Return the [X, Y] coordinate for the center point of the cell that contains the specified text.  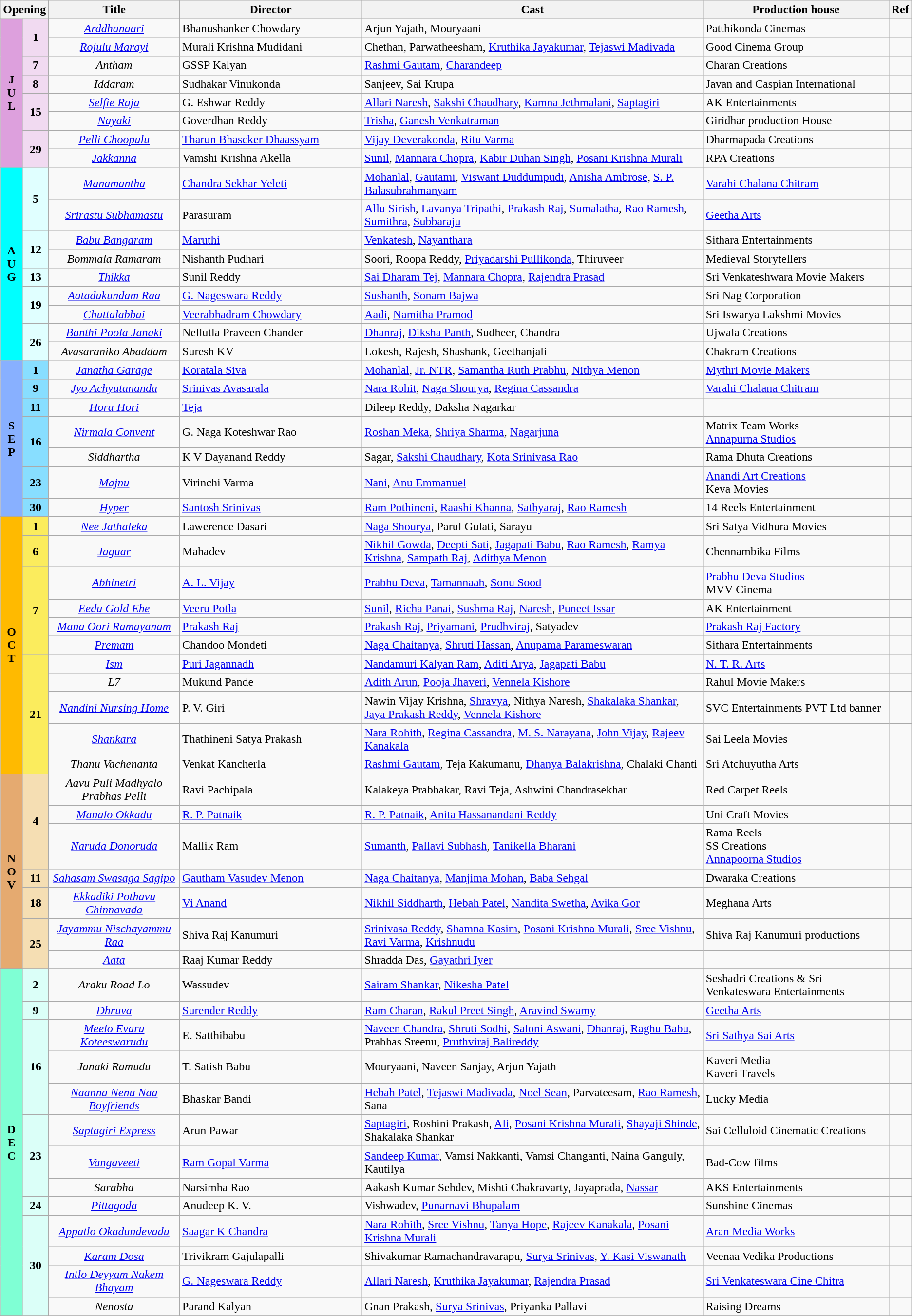
Murali Krishna Mudidani [271, 47]
Sushanth, Sonam Bajwa [533, 296]
Goverdhan Reddy [271, 121]
Anandi Art CreationsKeva Movies [796, 483]
18 [36, 903]
K V Dayanand Reddy [271, 457]
Lokesh, Rajesh, Shashank, Geethanjali [533, 351]
Sai Dharam Tej, Mannara Chopra, Rajendra Prasad [533, 277]
Nellutla Praveen Chander [271, 333]
Majnu [114, 483]
DEC [12, 1142]
Jyo Achyutananda [114, 388]
Saptagiri Express [114, 1131]
Medieval Storytellers [796, 259]
RPA Creations [796, 158]
5 [36, 199]
SEP [12, 439]
Banthi Poola Janaki [114, 333]
T. Satish Babu [271, 1067]
Shivakumar Ramachandravarapu, Surya Srinivas, Y. Kasi Viswanath [533, 1256]
Charan Creations [796, 65]
Shiva Raj Kanumuri [271, 935]
Soori, Roopa Reddy, Priyadarshi Pullikonda, Thiruveer [533, 259]
Nayaki [114, 121]
L7 [114, 682]
Adith Arun, Pooja Jhaveri, Vennela Kishore [533, 682]
R. P. Patnaik, Anita Hassanandani Reddy [533, 814]
Meelo Evaru Koteeswarudu [114, 1035]
Sunil Reddy [271, 277]
Meghana Arts [796, 903]
Sanjeev, Sai Krupa [533, 84]
Teja [271, 407]
Aavu Puli Madhyalo Prabhas Pelli [114, 790]
Jayammu Nischayammu Raa [114, 935]
Sumanth, Pallavi Subhash, Tanikella Bharani [533, 846]
Naga Chaitanya, Manjima Mohan, Baba Sehgal [533, 878]
Venkat Kancherla [271, 764]
Prabhu Deva Studios MVV Cinema [796, 583]
26 [36, 342]
Nara Rohit, Naga Shourya, Regina Cassandra [533, 388]
Chennambika Films [796, 551]
Aadi, Namitha Pramod [533, 314]
Giridhar production House [796, 121]
Dileep Reddy, Daksha Nagarkar [533, 407]
Cast [533, 10]
Dhruva [114, 1010]
Aran Media Works [796, 1231]
Ujwala Creations [796, 333]
Uni Craft Movies [796, 814]
Shankara [114, 739]
OCT [12, 645]
Lawerence Dasari [271, 526]
Veeru Potla [271, 608]
25 [36, 944]
Intlo Deyyam Nakem Bhayam [114, 1281]
Prabhu Deva, Tamannaah, Sonu Sood [533, 583]
Ram Gopal Varma [271, 1162]
Vishwadev, Punarnavi Bhupalam [533, 1206]
Sahasam Swasaga Sagipo [114, 878]
Avasaraniko Abaddam [114, 351]
N. T. R. Arts [796, 664]
Puri Jagannadh [271, 664]
Rojulu Marayi [114, 47]
Nani, Anu Emmanuel [533, 483]
Allu Sirish, Lavanya Tripathi, Prakash Raj, Sumalatha, Rao Ramesh, Sumithra, Subbaraju [533, 214]
Araku Road Lo [114, 985]
Bommala Ramaram [114, 259]
Bhanushanker Chowdary [271, 28]
Chandra Sekhar Yeleti [271, 183]
Karam Dosa [114, 1256]
Nishanth Pudhari [271, 259]
Rahul Movie Makers [796, 682]
E. Satthibabu [271, 1035]
Anudeep K. V. [271, 1206]
Jaguar [114, 551]
R. P. Patnaik [271, 814]
Appatlo Okadundevadu [114, 1231]
Manamantha [114, 183]
Vangaveeti [114, 1162]
Pelli Choopulu [114, 139]
Director [271, 10]
AK Entertainment [796, 608]
Seshadri Creations & Sri Venkateswara Entertainments [796, 985]
Sri Atchuyutha Arts [796, 764]
Mahadev [271, 551]
Kalakeya Prabhakar, Ravi Teja, Ashwini Chandrasekhar [533, 790]
Nara Rohith, Regina Cassandra, M. S. Narayana, John Vijay, Rajeev Kanakala [533, 739]
4 [36, 821]
Wassudev [271, 985]
NOV [12, 871]
29 [36, 149]
Lucky Media [796, 1099]
Prakash Raj Factory [796, 627]
Thanu Vachenanta [114, 764]
Red Carpet Reels [796, 790]
Mythri Movie Makers [796, 370]
Prakash Raj [271, 627]
Manalo Okkadu [114, 814]
Naruda Donoruda [114, 846]
Santosh Srinivas [271, 507]
Thikka [114, 277]
Srinivasa Reddy, Shamna Kasim, Posani Krishna Murali, Sree Vishnu, Ravi Varma, Krishnudu [533, 935]
Aakash Kumar Sehdev, Mishti Chakravarty, Jayaprada, Nassar [533, 1187]
Hyper [114, 507]
SVC Entertainments PVT Ltd banner [796, 708]
AUG [12, 264]
Ram Pothineni, Raashi Khanna, Sathyaraj, Rao Ramesh [533, 507]
Nara Rohith, Sree Vishnu, Tanya Hope, Rajeev Kanakala, Posani Krishna Murali [533, 1231]
Srirastu Subhamastu [114, 214]
P. V. Giri [271, 708]
Parasuram [271, 214]
Iddaram [114, 84]
21 [36, 714]
19 [36, 305]
Dwaraka Creations [796, 878]
Kaveri MediaKaveri Travels [796, 1067]
GSSP Kalyan [271, 65]
Bhaskar Bandi [271, 1099]
A. L. Vijay [271, 583]
Premam [114, 645]
Naga Shourya, Parul Gulati, Sarayu [533, 526]
Sri Venkateshwara Movie Makers [796, 277]
Koratala Siva [271, 370]
Sunshine Cinemas [796, 1206]
Chandoo Mondeti [271, 645]
Veenaa Vedika Productions [796, 1256]
Sri Iswarya Lakshmi Movies [796, 314]
Dhanraj, Diksha Panth, Sudheer, Chandra [533, 333]
Abhinetri [114, 583]
Sudhakar Vinukonda [271, 84]
Ram Charan, Rakul Preet Singh, Aravind Swamy [533, 1010]
AK Entertainments [796, 102]
G. Eshwar Reddy [271, 102]
Allari Naresh, Kruthika Jayakumar, Rajendra Prasad [533, 1281]
Sri Satya Vidhura Movies [796, 526]
Sri Nag Corporation [796, 296]
Aatadukundam Raa [114, 296]
Janatha Garage [114, 370]
Trisha, Ganesh Venkatraman [533, 121]
Siddhartha [114, 457]
Naveen Chandra, Shruti Sodhi, Saloni Aswani, Dhanraj, Raghu Babu, Prabhas Sreenu, Pruthviraj Balireddy [533, 1035]
Nandini Nursing Home [114, 708]
Trivikram Gajulapalli [271, 1256]
Narsimha Rao [271, 1187]
Sai Celluloid Cinematic Creations [796, 1131]
Hebah Patel, Tejaswi Madivada, Noel Sean, Parvateesam, Rao Ramesh, Sana [533, 1099]
Bad-Cow films [796, 1162]
Arddhanaari [114, 28]
Babu Bangaram [114, 240]
Saagar K Chandra [271, 1231]
Venkatesh, Nayanthara [533, 240]
Maruthi [271, 240]
Chuttalabbai [114, 314]
Chethan, Parwatheesham, Kruthika Jayakumar, Tejaswi Madivada [533, 47]
Dharmapada Creations [796, 139]
Rama Reels SS Creations Annapoorna Studios [796, 846]
Virinchi Varma [271, 483]
Nikhil Siddharth, Hebah Patel, Nandita Swetha, Avika Gor [533, 903]
Sarabha [114, 1187]
Mallik Ram [271, 846]
Saptagiri, Roshini Prakash, Ali, Posani Krishna Murali, Shayaji Shinde, Shakalaka Shankar [533, 1131]
Nenosta [114, 1306]
Vamshi Krishna Akella [271, 158]
Sairam Shankar, Nikesha Patel [533, 985]
2 [36, 985]
13 [36, 277]
Surender Reddy [271, 1010]
24 [36, 1206]
Nawin Vijay Krishna, Shravya, Nithya Naresh, Shakalaka Shankar, Jaya Prakash Reddy, Vennela Kishore [533, 708]
Gautham Vasudev Menon [271, 878]
Antham [114, 65]
Jakkanna [114, 158]
Ekkadiki Pothavu Chinnavada [114, 903]
6 [36, 551]
Sandeep Kumar, Vamsi Nakkanti, Vamsi Changanti, Naina Ganguly, Kautilya [533, 1162]
Nandamuri Kalyan Ram, Aditi Arya, Jagapati Babu [533, 664]
Ism [114, 664]
Nikhil Gowda, Deepti Sati, Jagapati Babu, Rao Ramesh, Ramya Krishna, Sampath Raj, Adithya Menon [533, 551]
Vi Anand [271, 903]
Tharun Bhascker Dhaassyam [271, 139]
Raising Dreams [796, 1306]
Eedu Gold Ehe [114, 608]
Arjun Yajath, Mouryaani [533, 28]
15 [36, 112]
Shradda Das, Gayathri Iyer [533, 960]
Mohanlal, Gautami, Viswant Duddumpudi, Anisha Ambrose, S. P. Balasubrahmanyam [533, 183]
Sunil, Mannara Chopra, Kabir Duhan Singh, Posani Krishna Murali [533, 158]
Allari Naresh, Sakshi Chaudhary, Kamna Jethmalani, Saptagiri [533, 102]
Hora Hori [114, 407]
Opening [24, 10]
Matrix Team Works Annapurna Studios [796, 432]
Mana Oori Ramayanam [114, 627]
Thathineni Satya Prakash [271, 739]
Sunil, Richa Panai, Sushma Raj, Naresh, Puneet Issar [533, 608]
Patthikonda Cinemas [796, 28]
Chakram Creations [796, 351]
Production house [796, 10]
Selfie Raja [114, 102]
Sri Venkateswara Cine Chitra [796, 1281]
Rama Dhuta Creations [796, 457]
Parand Kalyan [271, 1306]
14 Reels Entertainment [796, 507]
Javan and Caspian International [796, 84]
Sai Leela Movies [796, 739]
Good Cinema Group [796, 47]
Sagar, Sakshi Chaudhary, Kota Srinivasa Rao [533, 457]
Raaj Kumar Reddy [271, 960]
8 [36, 84]
12 [36, 249]
Suresh KV [271, 351]
Title [114, 10]
Ref [900, 10]
Arun Pawar [271, 1131]
Veerabhadram Chowdary [271, 314]
Gnan Prakash, Surya Srinivas, Priyanka Pallavi [533, 1306]
Naga Chaitanya, Shruti Hassan, Anupama Parameswaran [533, 645]
Mukund Pande [271, 682]
Aata [114, 960]
Prakash Raj, Priyamani, Prudhviraj, Satyadev [533, 627]
Janaki Ramudu [114, 1067]
Nirmala Convent [114, 432]
Ravi Pachipala [271, 790]
Pittagoda [114, 1206]
AKS Entertainments [796, 1187]
Mohanlal, Jr. NTR, Samantha Ruth Prabhu, Nithya Menon [533, 370]
Vijay Deverakonda, Ritu Varma [533, 139]
Nee Jathaleka [114, 526]
Shiva Raj Kanumuri productions [796, 935]
Sri Sathya Sai Arts [796, 1035]
Rashmi Gautam, Charandeep [533, 65]
G. Naga Koteshwar Rao [271, 432]
Srinivas Avasarala [271, 388]
Naanna Nenu Naa Boyfriends [114, 1099]
JUL [12, 93]
Rashmi Gautam, Teja Kakumanu, Dhanya Balakrishna, Chalaki Chanti [533, 764]
Mouryaani, Naveen Sanjay, Arjun Yajath [533, 1067]
Roshan Meka, Shriya Sharma, Nagarjuna [533, 432]
